Detect which cell encompasses the target text, then output its (x, y) center coordinate. 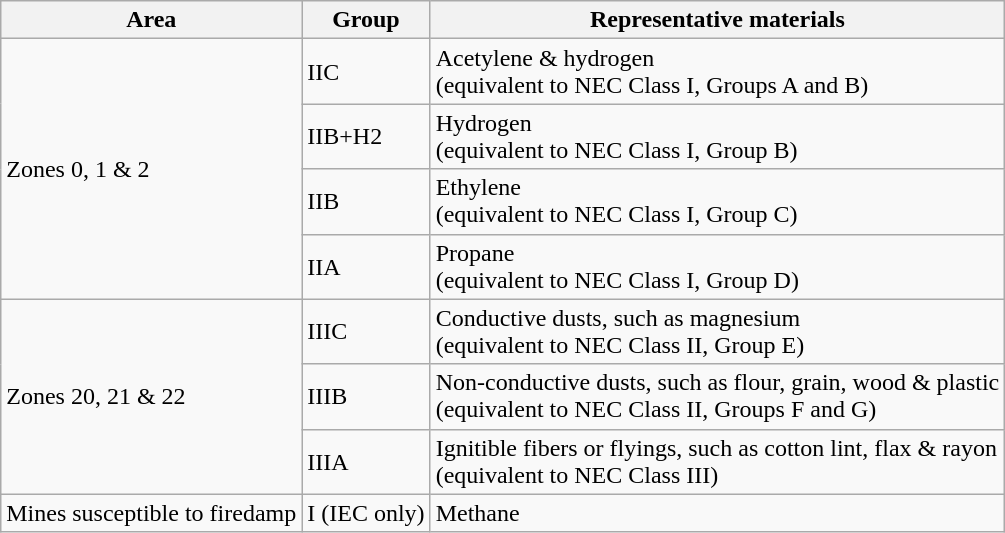
Group (366, 20)
IIA (366, 266)
Non-conductive dusts, such as flour, grain, wood & plastic(equivalent to NEC Class II, Groups F and G) (718, 396)
IIIB (366, 396)
Area (152, 20)
Mines susceptible to firedamp (152, 513)
Ethylene(equivalent to NEC Class I, Group C) (718, 202)
Ignitible fibers or flyings, such as cotton lint, flax & rayon(equivalent to NEC Class III) (718, 462)
I (IEC only) (366, 513)
IIC (366, 72)
IIB+H2 (366, 136)
Representative materials (718, 20)
Zones 20, 21 & 22 (152, 396)
IIIA (366, 462)
Propane(equivalent to NEC Class I, Group D) (718, 266)
IIIC (366, 332)
IIB (366, 202)
Conductive dusts, such as magnesium(equivalent to NEC Class II, Group E) (718, 332)
Acetylene & hydrogen(equivalent to NEC Class I, Groups A and B) (718, 72)
Zones 0, 1 & 2 (152, 169)
Hydrogen(equivalent to NEC Class I, Group B) (718, 136)
Methane (718, 513)
